Scan for the cell matching the given text and deliver its (X, Y) coordinate at center. 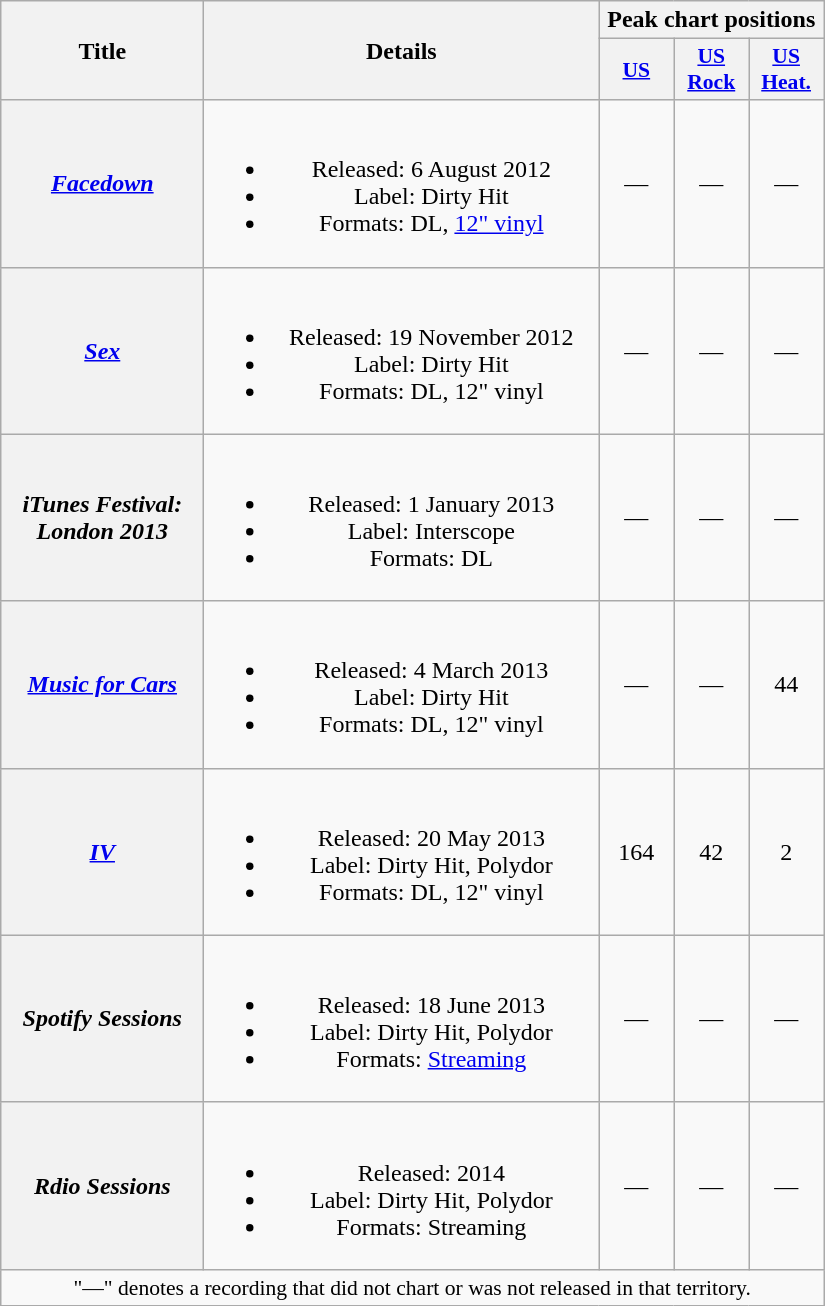
Released: 19 November 2012Label: Dirty HitFormats: DL, 12" vinyl (402, 350)
iTunes Festival: London 2013 (102, 518)
Facedown (102, 184)
Music for Cars (102, 684)
44 (786, 684)
Spotify Sessions (102, 1018)
Released: 1 January 2013Label: InterscopeFormats: DL (402, 518)
Title (102, 50)
Released: 20 May 2013Label: Dirty Hit, PolydorFormats: DL, 12" vinyl (402, 852)
"—" denotes a recording that did not chart or was not released in that territory. (412, 1287)
US (636, 70)
2 (786, 852)
42 (712, 852)
Details (402, 50)
Released: 2014Label: Dirty Hit, PolydorFormats: Streaming (402, 1186)
USRock (712, 70)
164 (636, 852)
Released: 6 August 2012Label: Dirty HitFormats: DL, 12" vinyl (402, 184)
Released: 4 March 2013Label: Dirty HitFormats: DL, 12" vinyl (402, 684)
Rdio Sessions (102, 1186)
IV (102, 852)
USHeat. (786, 70)
Released: 18 June 2013Label: Dirty Hit, PolydorFormats: Streaming (402, 1018)
Sex (102, 350)
Peak chart positions (712, 20)
